Output the [x, y] coordinate of the center of the cell containing the given text.  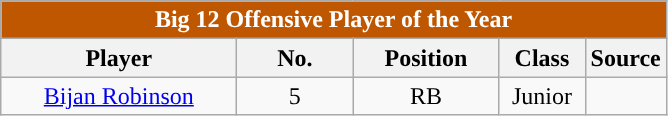
5 [295, 96]
Bijan Robinson [119, 96]
Big 12 Offensive Player of the Year [334, 20]
RB [426, 96]
Player [119, 58]
Source [626, 58]
Position [426, 58]
Class [542, 58]
No. [295, 58]
Junior [542, 96]
